From the cell containing the given text, extract its center point as (x, y) coordinate. 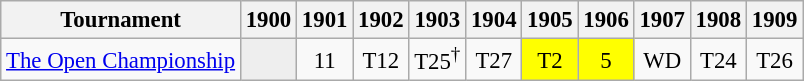
1905 (550, 20)
5 (606, 60)
1900 (268, 20)
T27 (494, 60)
1904 (494, 20)
T26 (774, 60)
1901 (325, 20)
1902 (381, 20)
1903 (438, 20)
The Open Championship (121, 60)
T24 (718, 60)
11 (325, 60)
T12 (381, 60)
WD (662, 60)
1907 (662, 20)
Tournament (121, 20)
1909 (774, 20)
1906 (606, 20)
T25† (438, 60)
T2 (550, 60)
1908 (718, 20)
